Identify which cell holds the provided text, then report its [X, Y] central coordinate. 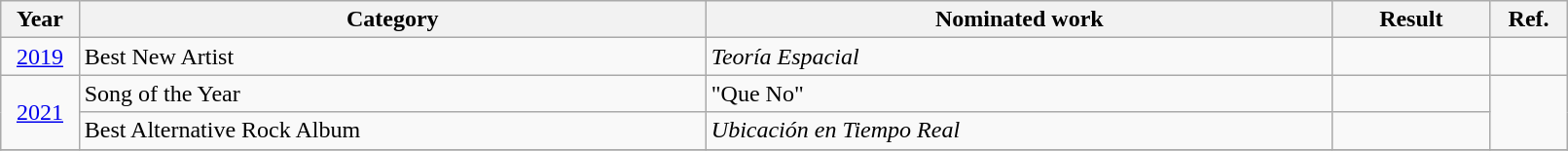
Song of the Year [392, 94]
Best Alternative Rock Album [392, 131]
Ref. [1528, 19]
2019 [40, 57]
Best New Artist [392, 57]
Category [392, 19]
Teoría Espacial [1019, 57]
"Que No" [1019, 94]
2021 [40, 112]
Year [40, 19]
Ubicación en Tiempo Real [1019, 131]
Nominated work [1019, 19]
Result [1411, 19]
